From the cell containing the given text, extract its center point as (x, y) coordinate. 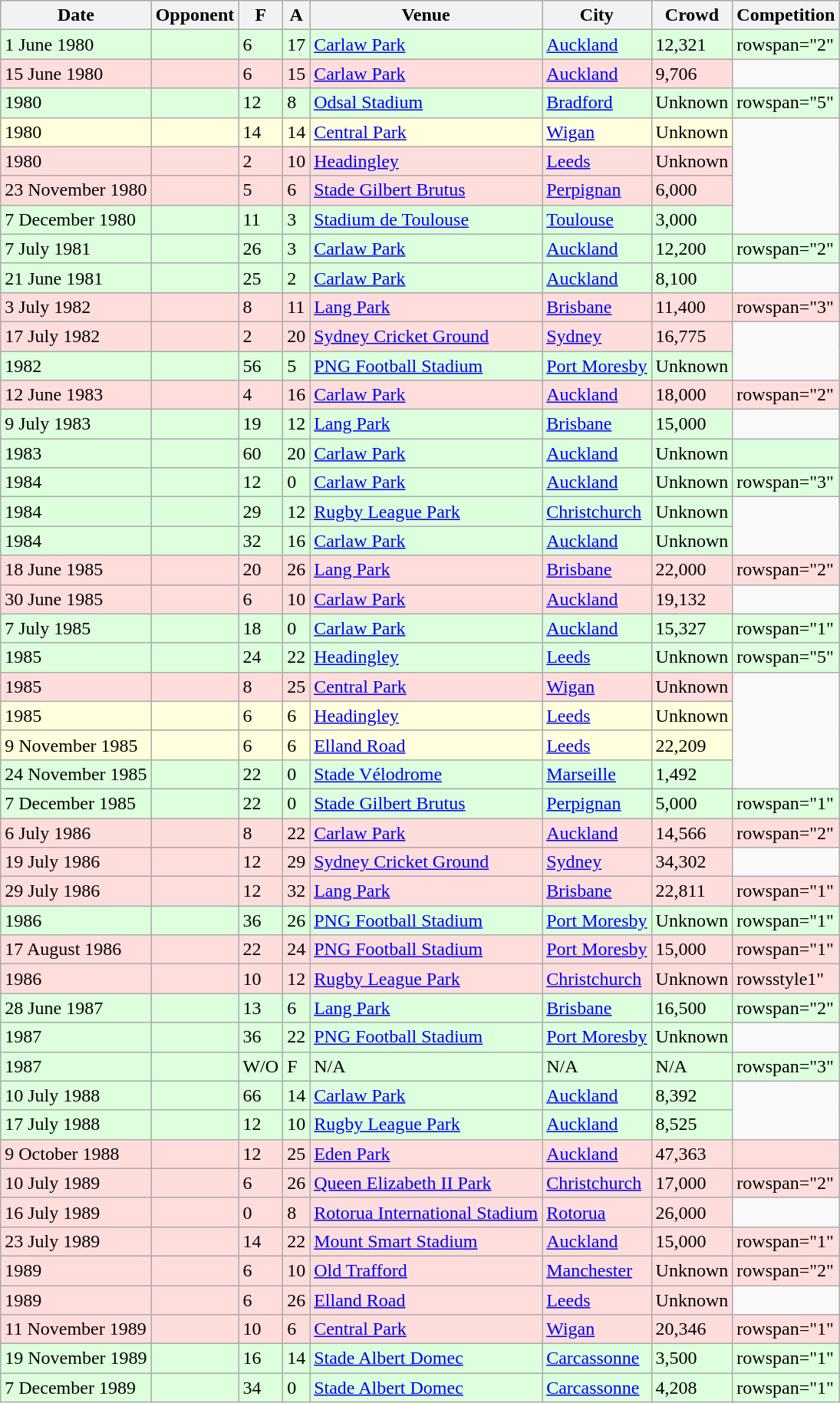
22,000 (692, 570)
24 November 1985 (76, 774)
8,392 (692, 1095)
12,200 (692, 249)
Crowd (692, 15)
1 June 1980 (76, 44)
7 July 1985 (76, 628)
15 June 1980 (76, 74)
21 June 1981 (76, 278)
16,500 (692, 1008)
City (597, 15)
19 (261, 424)
17 July 1982 (76, 336)
29 July 1986 (76, 891)
3 July 1982 (76, 307)
19 July 1986 (76, 862)
8,100 (692, 278)
Marseille (597, 774)
Opponent (195, 15)
34,302 (692, 862)
15,327 (692, 628)
28 June 1987 (76, 1008)
7 December 1989 (76, 1388)
17 (296, 44)
4 (261, 395)
23 November 1980 (76, 190)
18,000 (692, 395)
Bradford (597, 103)
A (296, 15)
56 (261, 366)
9,706 (692, 74)
9 October 1988 (76, 1154)
18 June 1985 (76, 570)
Competition (786, 15)
19 November 1989 (76, 1359)
W/O (261, 1066)
Old Trafford (427, 1270)
12,321 (692, 44)
13 (261, 1008)
19,132 (692, 599)
rowsstyle1" (786, 979)
7 December 1985 (76, 803)
Stadium de Toulouse (427, 219)
Mount Smart Stadium (427, 1241)
6,000 (692, 190)
11,400 (692, 307)
47,363 (692, 1154)
Venue (427, 15)
17,000 (692, 1183)
Toulouse (597, 219)
34 (261, 1388)
18 (261, 628)
Odsal Stadium (427, 103)
10 July 1989 (76, 1183)
1982 (76, 366)
5,000 (692, 803)
26,000 (692, 1212)
60 (261, 453)
Manchester (597, 1270)
11 November 1989 (76, 1329)
Stade Vélodrome (427, 774)
66 (261, 1095)
Rotorua International Stadium (427, 1212)
1983 (76, 453)
14,566 (692, 832)
7 December 1980 (76, 219)
3,000 (692, 219)
15 (296, 74)
10 July 1988 (76, 1095)
6 July 1986 (76, 832)
9 November 1985 (76, 745)
12 June 1983 (76, 395)
3,500 (692, 1359)
8,525 (692, 1125)
Queen Elizabeth II Park (427, 1183)
20,346 (692, 1329)
Date (76, 15)
23 July 1989 (76, 1241)
22,811 (692, 891)
22,209 (692, 745)
16 July 1989 (76, 1212)
17 August 1986 (76, 950)
7 July 1981 (76, 249)
4,208 (692, 1388)
Eden Park (427, 1154)
30 June 1985 (76, 599)
1,492 (692, 774)
Rotorua (597, 1212)
9 July 1983 (76, 424)
16,775 (692, 336)
17 July 1988 (76, 1125)
